Scan for the cell matching the given text and deliver its [X, Y] coordinate at center. 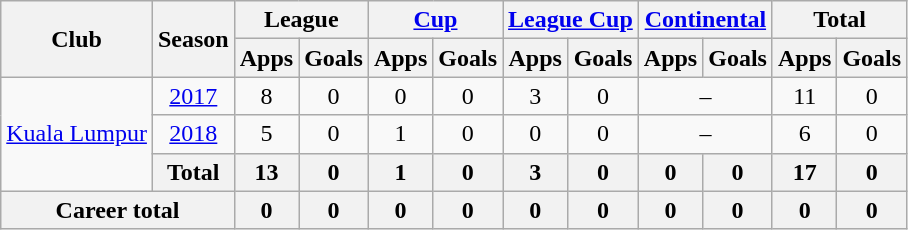
11 [804, 96]
Season [193, 39]
Cup [435, 20]
17 [804, 172]
13 [266, 172]
Continental [705, 20]
8 [266, 96]
2017 [193, 96]
League [301, 20]
Kuala Lumpur [77, 134]
Club [77, 39]
Career total [118, 210]
5 [266, 134]
6 [804, 134]
League Cup [571, 20]
2018 [193, 134]
